Return (x, y) of the center of cell containing provided text 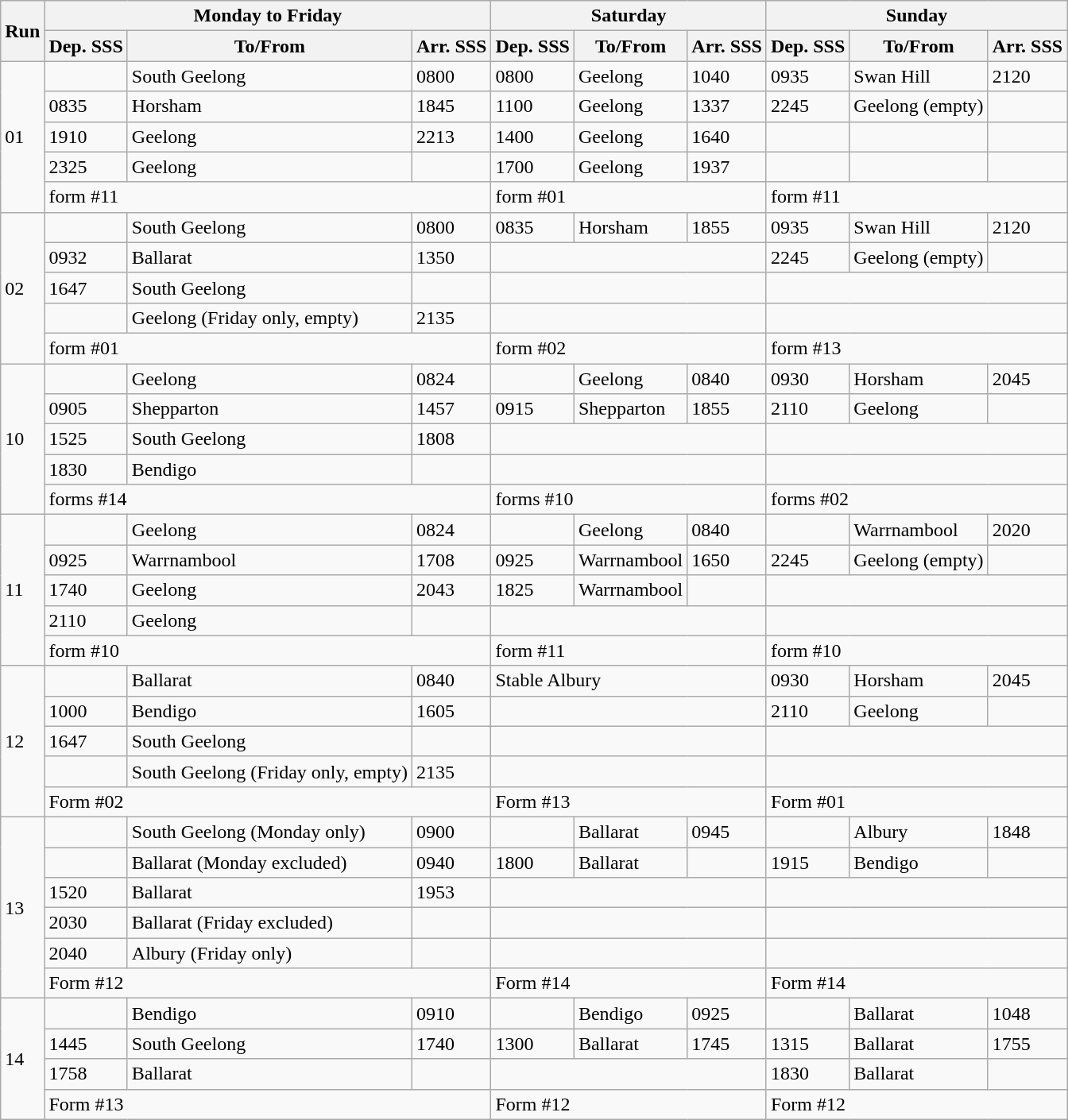
Saturday (629, 16)
1825 (532, 590)
1910 (86, 137)
forms #02 (916, 500)
1048 (1027, 1014)
1100 (532, 106)
form #13 (916, 348)
0900 (451, 832)
1700 (532, 167)
1400 (532, 137)
1520 (86, 893)
1457 (451, 409)
South Geelong (Friday only, empty) (269, 771)
forms #14 (268, 500)
Run (22, 31)
forms #10 (629, 500)
13 (22, 907)
1845 (451, 106)
0940 (451, 862)
2030 (86, 923)
1745 (727, 1044)
1708 (451, 560)
form #02 (629, 348)
1755 (1027, 1044)
02 (22, 288)
1525 (86, 439)
Ballarat (Monday excluded) (269, 862)
1848 (1027, 832)
2213 (451, 137)
Geelong (Friday only, empty) (269, 318)
01 (22, 137)
Ballarat (Friday excluded) (269, 923)
1315 (807, 1044)
2020 (1027, 530)
1650 (727, 560)
Albury (919, 832)
1937 (727, 167)
1350 (451, 257)
Monday to Friday (268, 16)
2043 (451, 590)
Form #01 (916, 801)
1640 (727, 137)
2325 (86, 167)
1337 (727, 106)
1800 (532, 862)
1040 (727, 76)
Albury (Friday only) (269, 953)
1000 (86, 711)
10 (22, 439)
1758 (86, 1074)
1953 (451, 893)
0915 (532, 409)
0945 (727, 832)
12 (22, 741)
1605 (451, 711)
0932 (86, 257)
Form #02 (268, 801)
Stable Albury (629, 681)
2040 (86, 953)
11 (22, 590)
1300 (532, 1044)
1808 (451, 439)
South Geelong (Monday only) (269, 832)
1915 (807, 862)
0905 (86, 409)
14 (22, 1059)
Sunday (916, 16)
0910 (451, 1014)
1445 (86, 1044)
